Return [x, y] of the center of cell containing provided text 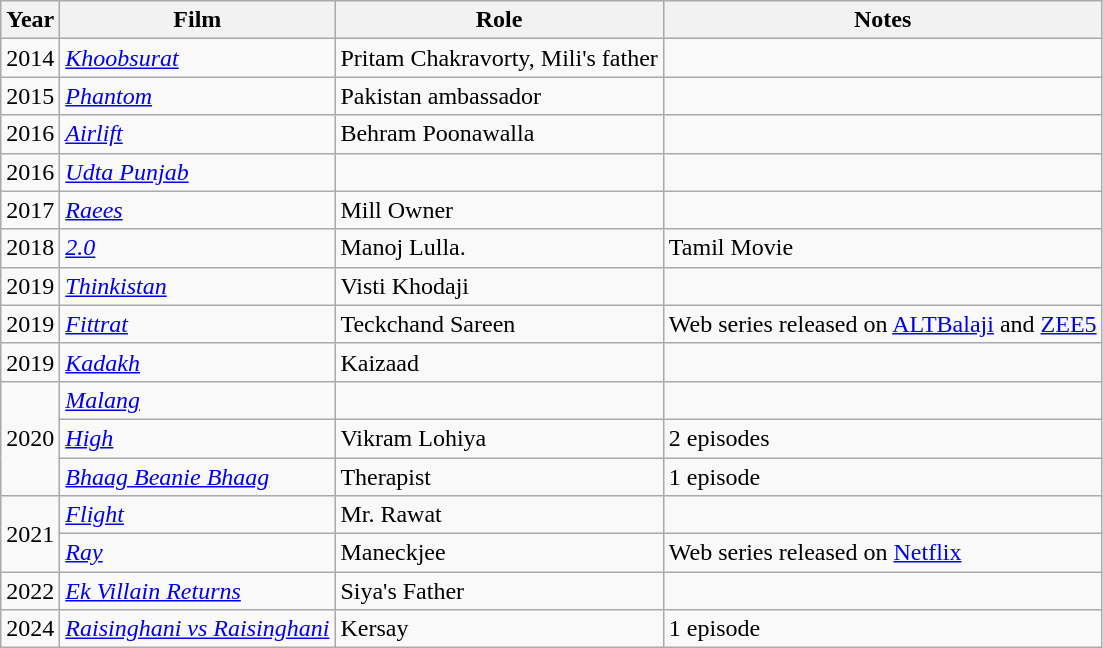
2020 [30, 438]
Year [30, 20]
High [198, 438]
Ek Villain Returns [198, 591]
2 episodes [882, 438]
Tamil Movie [882, 248]
Mill Owner [499, 210]
Behram Poonawalla [499, 134]
Kaizaad [499, 362]
Manoj Lulla. [499, 248]
Khoobsurat [198, 58]
Mr. Rawat [499, 515]
Teckchand Sareen [499, 324]
2018 [30, 248]
2021 [30, 534]
Malang [198, 400]
Bhaag Beanie Bhaag [198, 477]
2017 [30, 210]
2.0 [198, 248]
2014 [30, 58]
Film [198, 20]
Airlift [198, 134]
Udta Punjab [198, 172]
Maneckjee [499, 553]
Siya's Father [499, 591]
Raees [198, 210]
Pritam Chakravorty, Mili's father [499, 58]
Vikram Lohiya [499, 438]
Ray [198, 553]
Pakistan ambassador [499, 96]
Flight [198, 515]
Web series released on ALTBalaji and ZEE5 [882, 324]
Phantom [198, 96]
Visti Khodaji [499, 286]
Therapist [499, 477]
Web series released on Netflix [882, 553]
Raisinghani vs Raisinghani [198, 629]
Thinkistan [198, 286]
Fittrat [198, 324]
Notes [882, 20]
2024 [30, 629]
Kersay [499, 629]
Kadakh [198, 362]
Role [499, 20]
2015 [30, 96]
2022 [30, 591]
